Locate the cell with the specified text and output its (x, y) center coordinate. 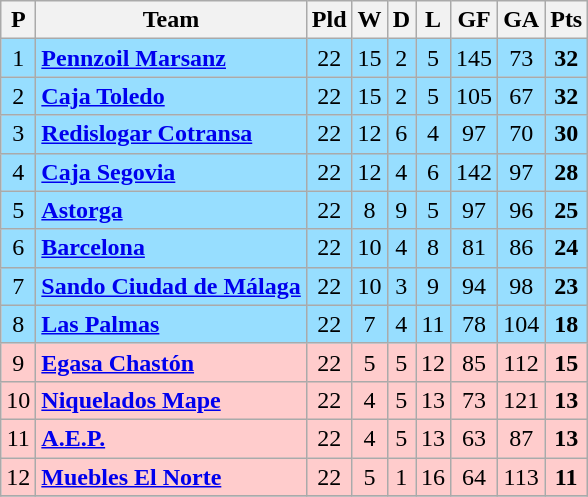
Redislogar Cotransa (171, 134)
105 (474, 96)
GA (522, 20)
24 (566, 248)
113 (522, 477)
W (370, 20)
87 (522, 438)
Las Palmas (171, 324)
81 (474, 248)
P (18, 20)
GF (474, 20)
Barcelona (171, 248)
Pld (329, 20)
25 (566, 210)
18 (566, 324)
28 (566, 172)
145 (474, 58)
16 (434, 477)
Pts (566, 20)
Team (171, 20)
64 (474, 477)
121 (522, 400)
30 (566, 134)
Caja Toledo (171, 96)
104 (522, 324)
63 (474, 438)
112 (522, 362)
78 (474, 324)
23 (566, 286)
86 (522, 248)
Sando Ciudad de Málaga (171, 286)
70 (522, 134)
A.E.P. (171, 438)
Niquelados Mape (171, 400)
94 (474, 286)
96 (522, 210)
D (401, 20)
Pennzoil Marsanz (171, 58)
142 (474, 172)
Caja Segovia (171, 172)
Astorga (171, 210)
Egasa Chastón (171, 362)
Muebles El Norte (171, 477)
67 (522, 96)
98 (522, 286)
L (434, 20)
85 (474, 362)
